Output the [x, y] coordinate of the center of the cell containing the given text.  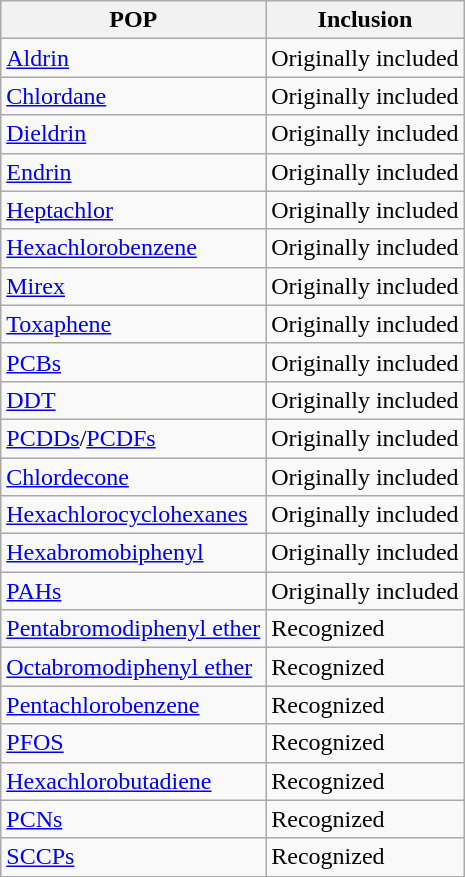
Chlordane [134, 96]
Hexachlorobutadiene [134, 781]
Hexabromobiphenyl [134, 553]
PCBs [134, 362]
Dieldrin [134, 134]
PFOS [134, 743]
Hexachlorocyclohexanes [134, 515]
SCCPs [134, 857]
PCDDs/PCDFs [134, 438]
Heptachlor [134, 210]
Inclusion [365, 20]
PAHs [134, 591]
Hexachlorobenzene [134, 248]
Toxaphene [134, 324]
PCNs [134, 819]
Pentachlorobenzene [134, 705]
Chlordecone [134, 477]
DDT [134, 400]
Endrin [134, 172]
Aldrin [134, 58]
Mirex [134, 286]
POP [134, 20]
Octabromodiphenyl ether [134, 667]
Pentabromodiphenyl ether [134, 629]
